Provide the (x, y) coordinate of the cell's center where the given text is located.  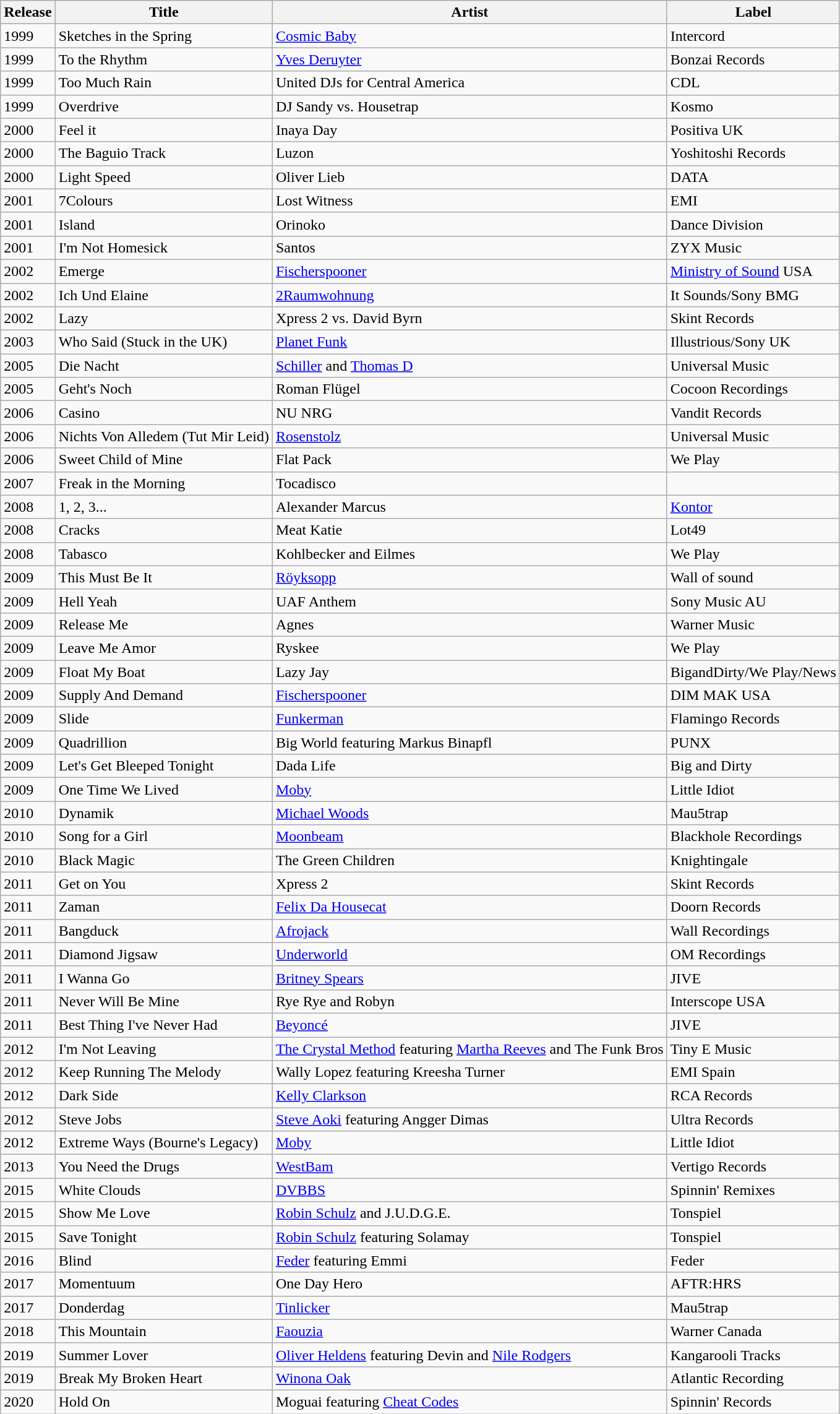
Intercord (753, 36)
Keep Running The Melody (163, 1072)
One Time We Lived (163, 790)
Ministry of Sound USA (753, 271)
Funkerman (469, 719)
DJ Sandy vs. Housetrap (469, 106)
Moonbeam (469, 837)
BigandDirty/We Play/News (753, 671)
2018 (28, 1331)
Robin Schulz and J.U.D.G.E. (469, 1214)
Let's Get Bleeped Tonight (163, 766)
Tinlicker (469, 1308)
Cracks (163, 530)
Felix Da Housecat (469, 907)
Leave Me Amor (163, 648)
Blackhole Recordings (753, 837)
The Green Children (469, 860)
2016 (28, 1261)
Spinnin' Records (753, 1402)
The Baguio Track (163, 153)
EMI (753, 200)
Release (28, 12)
Warner Canada (753, 1331)
Atlantic Recording (753, 1378)
CDL (753, 83)
Ich Und Elaine (163, 295)
Interscope USA (753, 1001)
Summer Lover (163, 1355)
Get on You (163, 884)
I Wanna Go (163, 978)
I'm Not Leaving (163, 1049)
Steve Jobs (163, 1119)
Underworld (469, 954)
Positiva UK (753, 130)
Sweet Child of Mine (163, 460)
Xpress 2 (469, 884)
7Colours (163, 200)
Tiny E Music (753, 1049)
Meat Katie (469, 530)
EMI Spain (753, 1072)
I'm Not Homesick (163, 248)
Luzon (469, 153)
Geht's Noch (163, 389)
Dance Division (753, 224)
Kelly Clarkson (469, 1096)
Yves Deruyter (469, 59)
DATA (753, 177)
Doorn Records (753, 907)
Overdrive (163, 106)
Rosenstolz (469, 436)
Roman Flügel (469, 389)
Steve Aoki featuring Angger Dimas (469, 1119)
Emerge (163, 271)
Britney Spears (469, 978)
Song for a Girl (163, 837)
Sketches in the Spring (163, 36)
Bonzai Records (753, 59)
PUNX (753, 743)
Kosmo (753, 106)
Cosmic Baby (469, 36)
UAF Anthem (469, 601)
Ultra Records (753, 1119)
Ryskee (469, 648)
WestBam (469, 1166)
Moguai featuring Cheat Codes (469, 1402)
Oliver Heldens featuring Devin and Nile Rodgers (469, 1355)
Save Tonight (163, 1237)
Sony Music AU (753, 601)
Cocoon Recordings (753, 389)
Knightingale (753, 860)
Kontor (753, 507)
Alexander Marcus (469, 507)
To the Rhythm (163, 59)
Too Much Rain (163, 83)
Beyoncé (469, 1025)
Dada Life (469, 766)
Show Me Love (163, 1214)
Best Thing I've Never Had (163, 1025)
Float My Boat (163, 671)
Tabasco (163, 554)
It Sounds/Sony BMG (753, 295)
Spinnin' Remixes (753, 1190)
2013 (28, 1166)
Xpress 2 vs. David Byrn (469, 319)
Santos (469, 248)
Kangarooli Tracks (753, 1355)
Yoshitoshi Records (753, 153)
United DJs for Central America (469, 83)
Who Said (Stuck in the UK) (163, 342)
DVBBS (469, 1190)
Wally Lopez featuring Kreesha Turner (469, 1072)
Release Me (163, 624)
AFTR:HRS (753, 1284)
Röyksopp (469, 577)
Bangduck (163, 931)
Dynamik (163, 813)
Island (163, 224)
Warner Music (753, 624)
Illustrious/Sony UK (753, 342)
Hell Yeah (163, 601)
NU NRG (469, 413)
Rye Rye and Robyn (469, 1001)
One Day Hero (469, 1284)
1, 2, 3... (163, 507)
Big and Dirty (753, 766)
Diamond Jigsaw (163, 954)
The Crystal Method featuring Martha Reeves and The Funk Bros (469, 1049)
Flamingo Records (753, 719)
Nichts Von Alledem (Tut Mir Leid) (163, 436)
Lazy Jay (469, 671)
Dark Side (163, 1096)
Winona Oak (469, 1378)
Light Speed (163, 177)
Slide (163, 719)
Afrojack (469, 931)
Break My Broken Heart (163, 1378)
Supply And Demand (163, 696)
Extreme Ways (Bourne's Legacy) (163, 1143)
Kohlbecker and Eilmes (469, 554)
Vandit Records (753, 413)
Tocadisco (469, 483)
Label (753, 12)
Never Will Be Mine (163, 1001)
Artist (469, 12)
Die Nacht (163, 366)
Lot49 (753, 530)
Oliver Lieb (469, 177)
Agnes (469, 624)
Black Magic (163, 860)
Title (163, 12)
Schiller and Thomas D (469, 366)
Freak in the Morning (163, 483)
Feder (753, 1261)
Feel it (163, 130)
2020 (28, 1402)
Lost Witness (469, 200)
Inaya Day (469, 130)
Big World featuring Markus Binapfl (469, 743)
Wall of sound (753, 577)
Quadrillion (163, 743)
Orinoko (469, 224)
Faouzia (469, 1331)
This Must Be It (163, 577)
Feder featuring Emmi (469, 1261)
Michael Woods (469, 813)
Momentuum (163, 1284)
2Raumwohnung (469, 295)
Flat Pack (469, 460)
OM Recordings (753, 954)
White Clouds (163, 1190)
Casino (163, 413)
ZYX Music (753, 248)
This Mountain (163, 1331)
Wall Recordings (753, 931)
RCA Records (753, 1096)
Robin Schulz featuring Solamay (469, 1237)
Planet Funk (469, 342)
Hold On (163, 1402)
You Need the Drugs (163, 1166)
Blind (163, 1261)
2007 (28, 483)
DIM MAK USA (753, 696)
Donderdag (163, 1308)
Zaman (163, 907)
Lazy (163, 319)
2003 (28, 342)
Vertigo Records (753, 1166)
